Determine the [X, Y] coordinate at the center of the cell enclosing the given text.  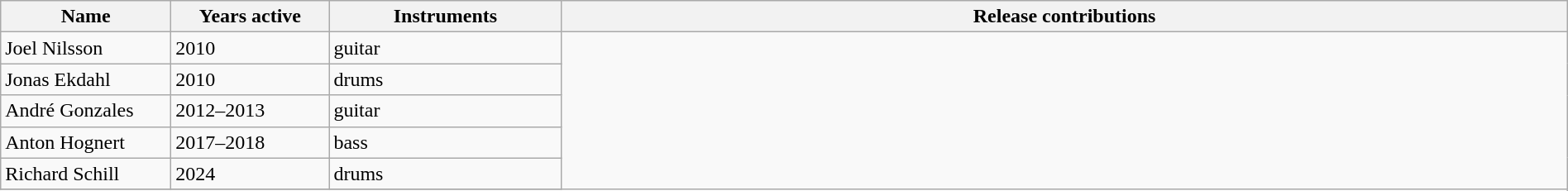
2012–2013 [250, 111]
Joel Nilsson [86, 48]
bass [445, 142]
Instruments [445, 17]
Richard Schill [86, 174]
Anton Hognert [86, 142]
Years active [250, 17]
Jonas Ekdahl [86, 79]
Name [86, 17]
2017–2018 [250, 142]
Release contributions [1064, 17]
2024 [250, 174]
André Gonzales [86, 111]
